Determine the [X, Y] coordinate at the center of the cell enclosing the given text.  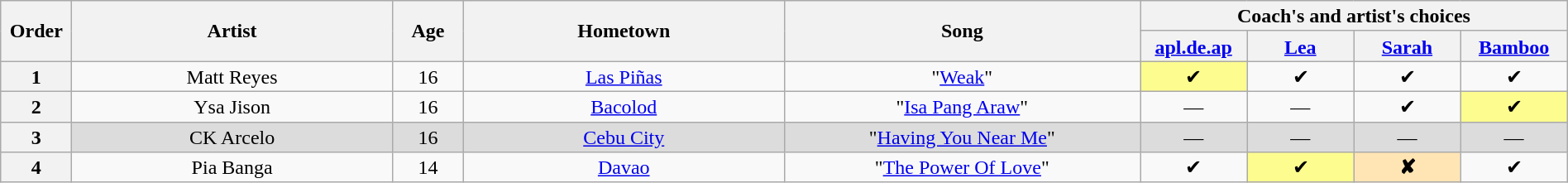
1 [36, 76]
"Having You Near Me" [963, 137]
"Weak" [963, 76]
Song [963, 31]
3 [36, 137]
"Isa Pang Araw" [963, 106]
Sarah [1408, 46]
Ysa Jison [232, 106]
14 [428, 167]
"The Power Of Love" [963, 167]
Bacolod [624, 106]
Pia Banga [232, 167]
Artist [232, 31]
4 [36, 167]
Age [428, 31]
Lea [1300, 46]
Davao [624, 167]
Bamboo [1513, 46]
Matt Reyes [232, 76]
Coach's and artist's choices [1355, 17]
Order [36, 31]
Las Piñas [624, 76]
✘ [1408, 167]
2 [36, 106]
Cebu City [624, 137]
Hometown [624, 31]
apl.de.ap [1194, 46]
CK Arcelo [232, 137]
